Output the (X, Y) coordinate of the center of the cell containing the given text.  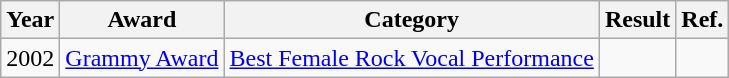
Year (30, 20)
Category (412, 20)
Award (142, 20)
Ref. (702, 20)
Grammy Award (142, 58)
2002 (30, 58)
Result (637, 20)
Best Female Rock Vocal Performance (412, 58)
